Scan for the cell matching the given text and deliver its [X, Y] coordinate at center. 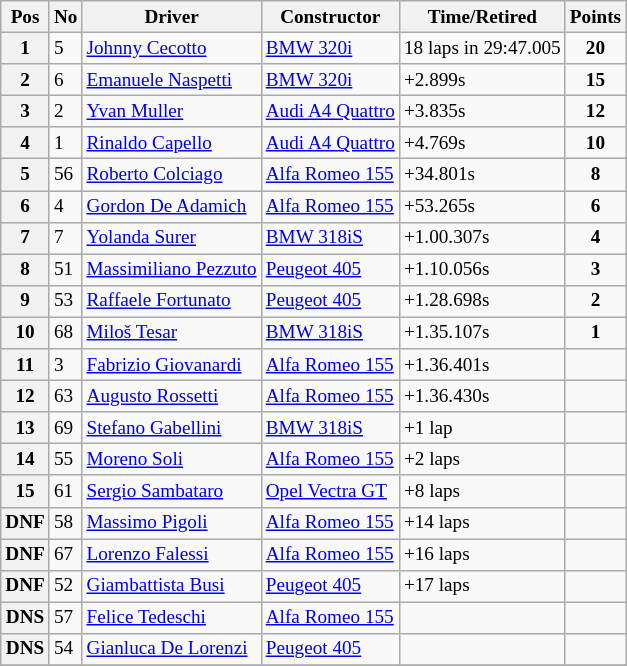
Massimo Pigoli [172, 523]
Stefano Gabellini [172, 428]
9 [26, 301]
55 [66, 460]
+34.801s [482, 175]
13 [26, 428]
Massimiliano Pezzuto [172, 270]
+17 laps [482, 586]
Yvan Muller [172, 111]
Johnny Cecotto [172, 48]
53 [66, 301]
+1.36.401s [482, 365]
Augusto Rossetti [172, 396]
Giambattista Busi [172, 586]
+4.769s [482, 143]
Sergio Sambataro [172, 491]
+14 laps [482, 523]
Gordon De Adamich [172, 206]
51 [66, 270]
Emanuele Naspetti [172, 80]
58 [66, 523]
Rinaldo Capello [172, 143]
+8 laps [482, 491]
Opel Vectra GT [330, 491]
52 [66, 586]
Roberto Colciago [172, 175]
+1.36.430s [482, 396]
Moreno Soli [172, 460]
20 [595, 48]
+16 laps [482, 554]
Points [595, 17]
+1.10.056s [482, 270]
68 [66, 333]
+1.35.107s [482, 333]
69 [66, 428]
+2 laps [482, 460]
18 laps in 29:47.005 [482, 48]
11 [26, 365]
Time/Retired [482, 17]
Pos [26, 17]
Raffaele Fortunato [172, 301]
61 [66, 491]
+3.835s [482, 111]
63 [66, 396]
+1.00.307s [482, 238]
+1.28.698s [482, 301]
Driver [172, 17]
Yolanda Surer [172, 238]
Miloš Tesar [172, 333]
67 [66, 554]
+53.265s [482, 206]
14 [26, 460]
No [66, 17]
+1 lap [482, 428]
Lorenzo Falessi [172, 554]
54 [66, 649]
Felice Tedeschi [172, 618]
Fabrizio Giovanardi [172, 365]
56 [66, 175]
57 [66, 618]
+2.899s [482, 80]
Constructor [330, 17]
Gianluca De Lorenzi [172, 649]
